Determine the (X, Y) coordinate at the center of the cell enclosing the given text.  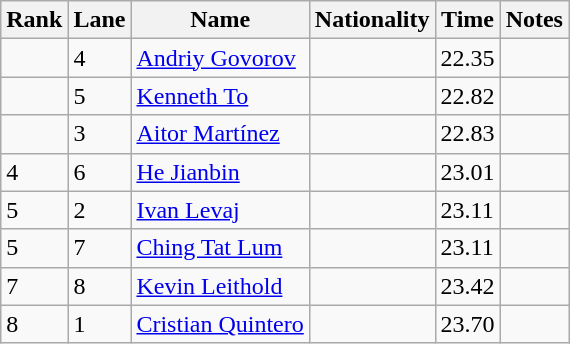
Andriy Govorov (220, 58)
22.35 (468, 58)
Name (220, 20)
22.83 (468, 134)
6 (100, 172)
He Jianbin (220, 172)
Ching Tat Lum (220, 248)
Kevin Leithold (220, 286)
Aitor Martínez (220, 134)
Nationality (372, 20)
Ivan Levaj (220, 210)
Kenneth To (220, 96)
22.82 (468, 96)
2 (100, 210)
Cristian Quintero (220, 324)
Rank (34, 20)
3 (100, 134)
Notes (534, 20)
Lane (100, 20)
23.70 (468, 324)
23.42 (468, 286)
1 (100, 324)
Time (468, 20)
23.01 (468, 172)
